Return [x, y] of the center of cell containing provided text 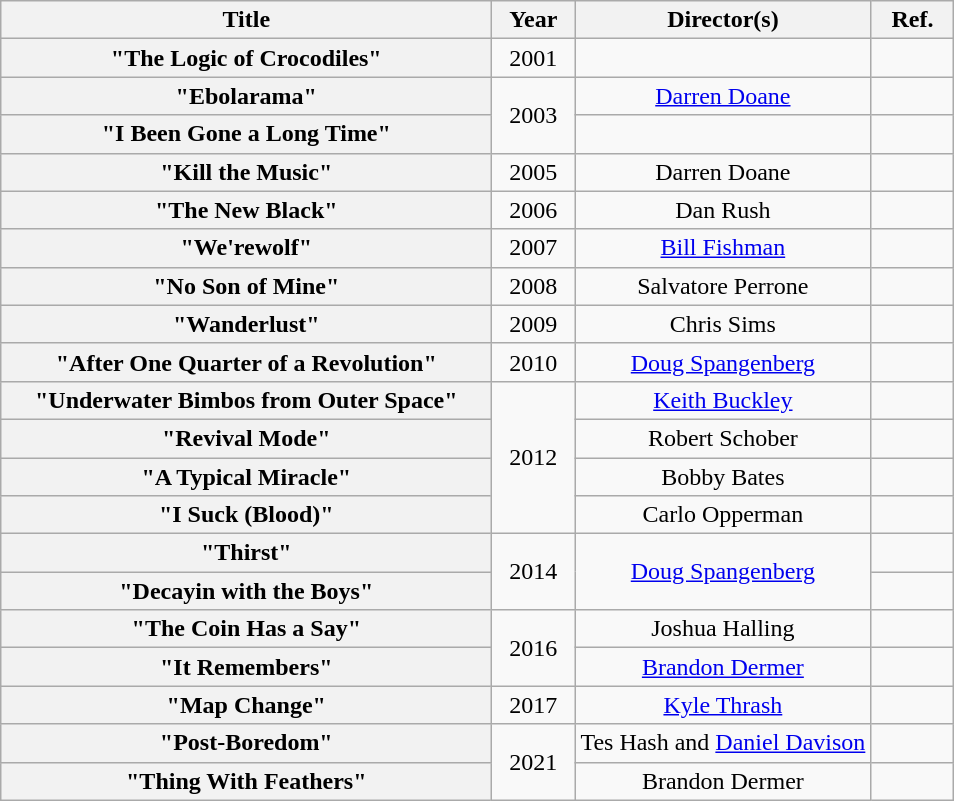
Joshua Halling [723, 629]
Bill Fishman [723, 248]
2007 [534, 248]
Director(s) [723, 20]
"I Been Gone a Long Time" [246, 134]
2005 [534, 172]
Year [534, 20]
"Thirst" [246, 553]
"Revival Mode" [246, 438]
"Post-Boredom" [246, 743]
"Wanderlust" [246, 324]
"It Remembers" [246, 667]
Salvatore Perrone [723, 286]
"A Typical Miracle" [246, 477]
2016 [534, 648]
"No Son of Mine" [246, 286]
Tes Hash and Daniel Davison [723, 743]
"The Logic of Crocodiles" [246, 58]
2008 [534, 286]
Carlo Opperman [723, 515]
"Ebolarama" [246, 96]
Keith Buckley [723, 400]
"We'rewolf" [246, 248]
Ref. [912, 20]
2009 [534, 324]
2021 [534, 762]
"After One Quarter of a Revolution" [246, 362]
Chris Sims [723, 324]
2014 [534, 572]
"Thing With Feathers" [246, 781]
"The New Black" [246, 210]
Bobby Bates [723, 477]
"Kill the Music" [246, 172]
Dan Rush [723, 210]
Title [246, 20]
2012 [534, 457]
2001 [534, 58]
"Underwater Bimbos from Outer Space" [246, 400]
2006 [534, 210]
"I Suck (Blood)" [246, 515]
"Decayin with the Boys" [246, 591]
2017 [534, 705]
Kyle Thrash [723, 705]
2010 [534, 362]
2003 [534, 115]
Robert Schober [723, 438]
"The Coin Has a Say" [246, 629]
"Map Change" [246, 705]
